Find where the given text appears and provide that cell's center as [X, Y] coordinate. 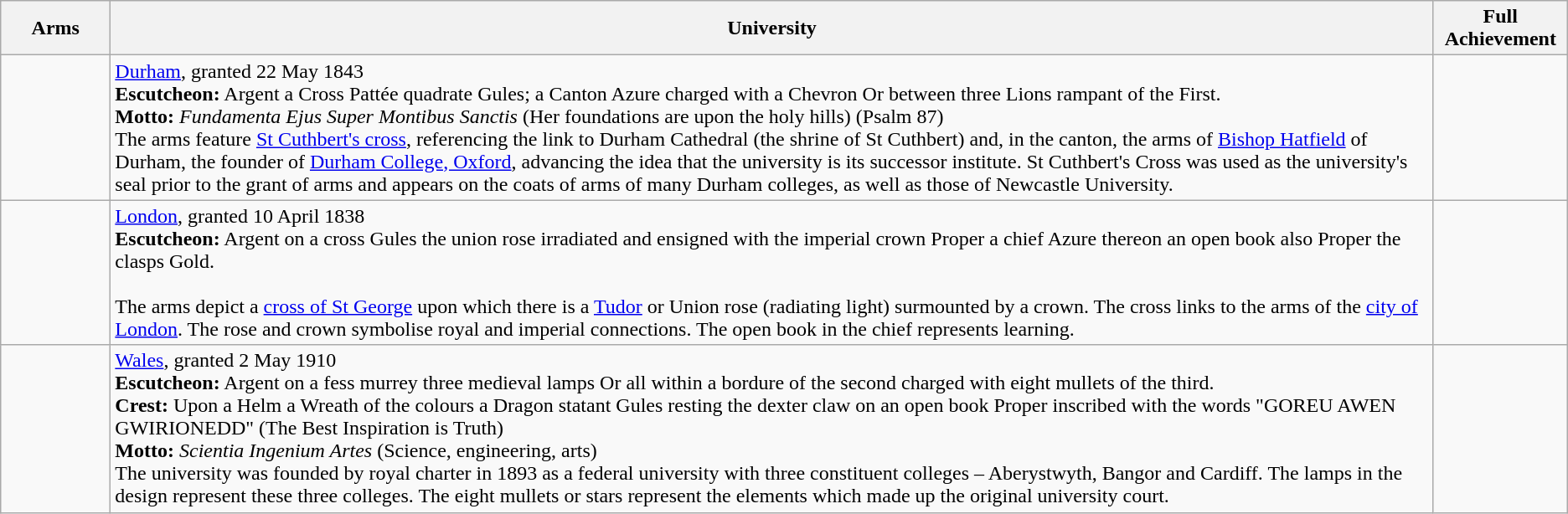
University [772, 28]
Full Achievement [1500, 28]
Arms [55, 28]
